Return [X, Y] of the center of cell containing provided text 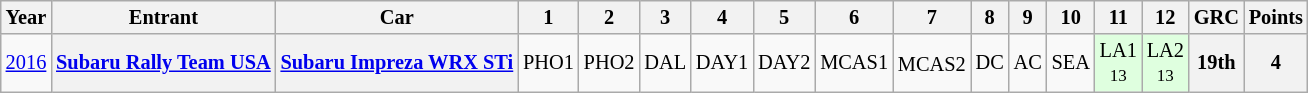
Year [26, 17]
DAY2 [784, 63]
DAL [665, 63]
1 [548, 17]
MCAS1 [854, 63]
5 [784, 17]
2016 [26, 63]
DC [990, 63]
Points [1276, 17]
10 [1071, 17]
MCAS2 [932, 63]
PHO2 [610, 63]
12 [1166, 17]
LA213 [1166, 63]
Subaru Impreza WRX STi [398, 63]
LA113 [1118, 63]
2 [610, 17]
8 [990, 17]
Car [398, 17]
7 [932, 17]
DAY1 [722, 63]
Entrant [163, 17]
GRC [1216, 17]
Subaru Rally Team USA [163, 63]
6 [854, 17]
9 [1028, 17]
19th [1216, 63]
PHO1 [548, 63]
11 [1118, 17]
3 [665, 17]
AC [1028, 63]
SEA [1071, 63]
